Determine the (X, Y) coordinate at the center of the cell enclosing the given text.  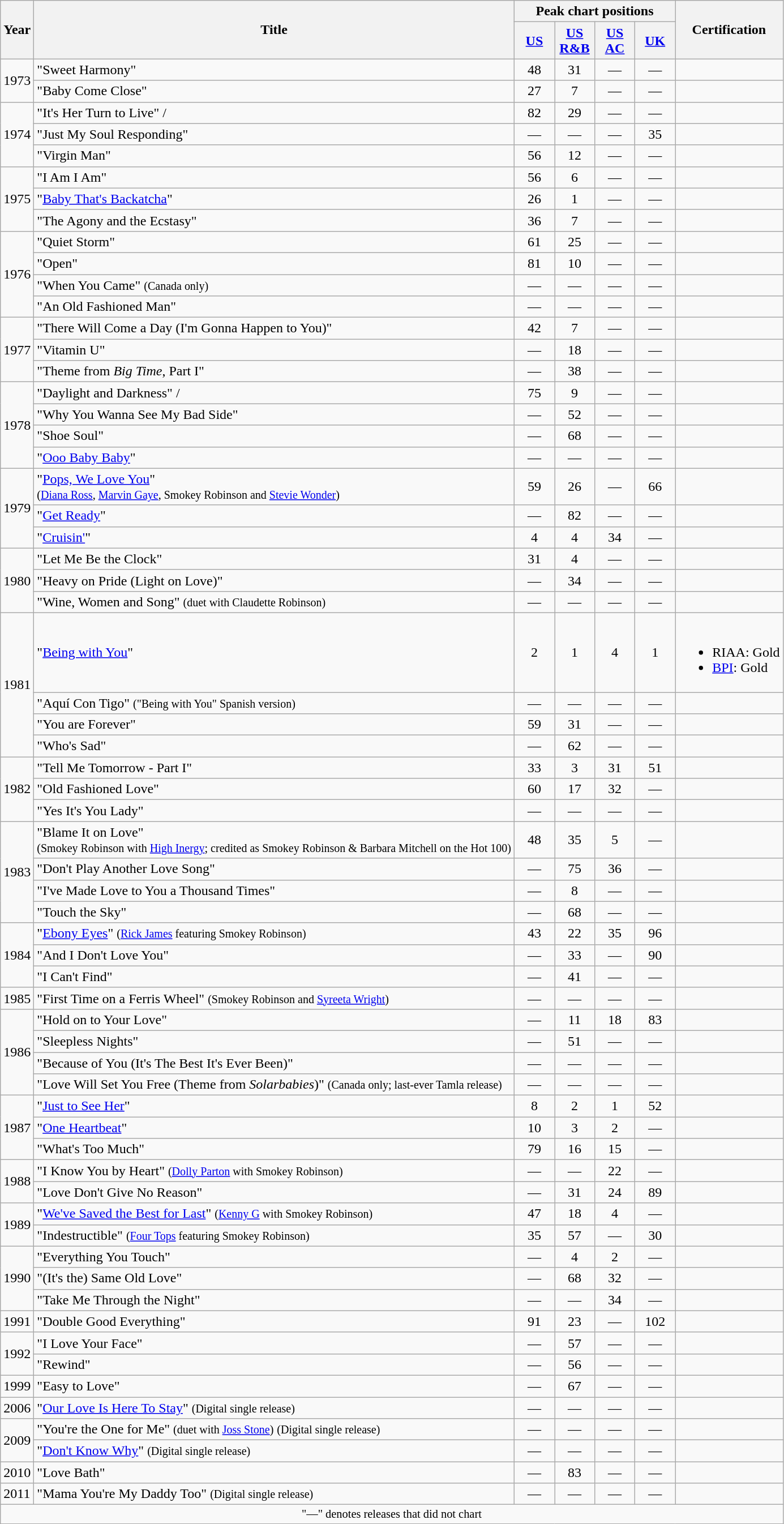
"Just My Soul Responding" (274, 134)
29 (575, 113)
"I Know You by Heart" (Dolly Parton with Smokey Robinson) (274, 1171)
"Everything You Touch" (274, 1257)
25 (575, 242)
89 (656, 1192)
66 (656, 487)
"Love Will Set You Free (Theme from Solarbabies)" (Canada only; last-ever Tamla release) (274, 1085)
6 (575, 177)
1984 (17, 955)
"Quiet Storm" (274, 242)
Peak chart positions (594, 11)
"Blame It on Love" (Smokey Robinson with High Inergy; credited as Smokey Robinson & Barbara Mitchell on the Hot 100) (274, 840)
"The Agony and the Ecstasy" (274, 220)
96 (656, 934)
"Wine, Women and Song" (duet with Claudette Robinson) (274, 602)
Certification (729, 29)
2006 (17, 1408)
"Pops, We Love You" (Diana Ross, Marvin Gaye, Smokey Robinson and Stevie Wonder) (274, 487)
"Don't Know Why" (Digital single release) (274, 1451)
"Yes It's You Lady" (274, 811)
"Love Don't Give No Reason" (274, 1192)
1981 (17, 684)
"Being with You" (274, 652)
15 (615, 1149)
"Just to See Her" (274, 1106)
91 (534, 1321)
Year (17, 29)
61 (534, 242)
1985 (17, 998)
Title (274, 29)
"Ebony Eyes" (Rick James featuring Smokey Robinson) (274, 934)
"And I Don't Love You" (274, 955)
"Get Ready" (274, 516)
1988 (17, 1181)
"Cruisin'" (274, 537)
60 (534, 789)
17 (575, 789)
"An Old Fashioned Man" (274, 307)
"Take Me Through the Night" (274, 1300)
"(It's the) Same Old Love" (274, 1278)
"Theme from Big Time, Part I" (274, 371)
1980 (17, 580)
1977 (17, 350)
"Tell Me Tomorrow - Part I" (274, 768)
1999 (17, 1386)
1982 (17, 789)
5 (615, 840)
"You are Forever" (274, 725)
62 (575, 746)
90 (656, 955)
47 (534, 1214)
24 (615, 1192)
"Rewind" (274, 1364)
1976 (17, 274)
9 (575, 393)
"First Time on a Ferris Wheel" (Smokey Robinson and Syreeta Wright) (274, 998)
"Our Love Is Here To Stay" (Digital single release) (274, 1408)
"One Heartbeat" (274, 1128)
1989 (17, 1225)
23 (575, 1321)
"—" denotes releases that did not chart (392, 1514)
27 (534, 91)
102 (656, 1321)
"Double Good Everything" (274, 1321)
USR&B (575, 41)
"I Can't Find" (274, 977)
US (534, 41)
2011 (17, 1494)
43 (534, 934)
"It's Her Turn to Live" / (274, 113)
1992 (17, 1354)
"I Am I Am" (274, 177)
"Aquí Con Tigo" ("Being with You" Spanish version) (274, 703)
1974 (17, 134)
"Baby Come Close" (274, 91)
1990 (17, 1278)
"When You Came" (Canada only) (274, 285)
30 (656, 1235)
"Ooo Baby Baby" (274, 457)
"Easy to Love" (274, 1386)
"Shoe Soul" (274, 436)
"You're the One for Me" (duet with Joss Stone) (Digital single release) (274, 1429)
UK (656, 41)
12 (575, 156)
"I've Made Love to You a Thousand Times" (274, 891)
"What's Too Much" (274, 1149)
"Baby That's Backatcha" (274, 199)
2010 (17, 1472)
67 (575, 1386)
"Why You Wanna See My Bad Side" (274, 414)
1973 (17, 80)
1986 (17, 1052)
"Daylight and Darkness" / (274, 393)
"I Love Your Face" (274, 1343)
11 (575, 1020)
"Indestructible" (Four Tops featuring Smokey Robinson) (274, 1235)
41 (575, 977)
"Don't Play Another Love Song" (274, 869)
RIAA: GoldBPI: Gold (729, 652)
USAC (615, 41)
42 (534, 328)
1979 (17, 508)
"Love Bath" (274, 1472)
1978 (17, 425)
16 (575, 1149)
"Old Fashioned Love" (274, 789)
1987 (17, 1128)
"Heavy on Pride (Light on Love)" (274, 580)
1991 (17, 1321)
38 (575, 371)
81 (534, 263)
1983 (17, 872)
"Virgin Man" (274, 156)
"Let Me Be the Clock" (274, 559)
"Sweet Harmony" (274, 70)
"Vitamin U" (274, 350)
"Who's Sad" (274, 746)
1975 (17, 199)
"Hold on to Your Love" (274, 1020)
"Mama You're My Daddy Too" (Digital single release) (274, 1494)
"There Will Come a Day (I'm Gonna Happen to You)" (274, 328)
2009 (17, 1440)
"Touch the Sky" (274, 912)
79 (534, 1149)
"Open" (274, 263)
"We've Saved the Best for Last" (Kenny G with Smokey Robinson) (274, 1214)
"Because of You (It's The Best It's Ever Been)" (274, 1063)
"Sleepless Nights" (274, 1041)
